Detect which cell encompasses the target text, then output its (x, y) center coordinate. 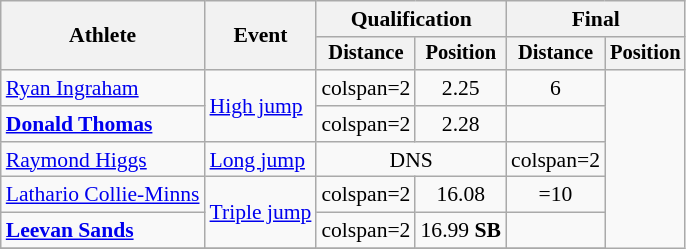
DNS (411, 160)
2.28 (460, 124)
=10 (556, 195)
High jump (261, 106)
Athlete (103, 36)
Donald Thomas (103, 124)
Raymond Higgs (103, 160)
Event (261, 36)
Long jump (261, 160)
6 (556, 88)
Ryan Ingraham (103, 88)
Final (596, 19)
2.25 (460, 88)
Qualification (411, 19)
16.99 SB (460, 231)
Triple jump (261, 212)
Lathario Collie-Minns (103, 195)
Leevan Sands (103, 231)
16.08 (460, 195)
